Extract the [X, Y] coordinate from the center of the cell holding the provided text.  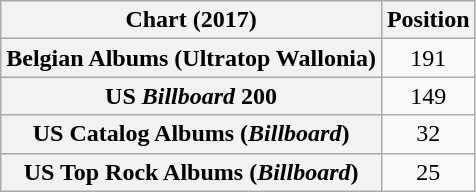
149 [428, 96]
Belgian Albums (Ultratop Wallonia) [192, 58]
US Billboard 200 [192, 96]
Chart (2017) [192, 20]
Position [428, 20]
US Catalog Albums (Billboard) [192, 134]
US Top Rock Albums (Billboard) [192, 172]
191 [428, 58]
32 [428, 134]
25 [428, 172]
